Determine the (X, Y) coordinate at the center of the cell enclosing the given text.  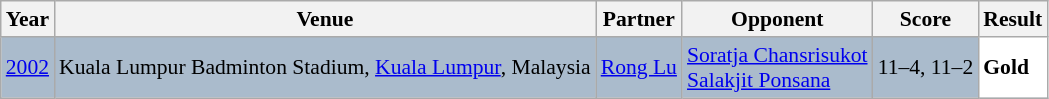
Gold (1012, 68)
Opponent (778, 19)
Venue (325, 19)
11–4, 11–2 (926, 68)
Result (1012, 19)
2002 (28, 68)
Soratja Chansrisukot Salakjit Ponsana (778, 68)
Year (28, 19)
Score (926, 19)
Partner (639, 19)
Kuala Lumpur Badminton Stadium, Kuala Lumpur, Malaysia (325, 68)
Rong Lu (639, 68)
